Find where the given text appears and provide that cell's center as [X, Y] coordinate. 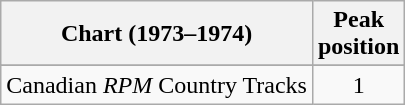
Peakposition [358, 34]
Chart (1973–1974) [157, 34]
1 [358, 85]
Canadian RPM Country Tracks [157, 85]
